For the text-containing cell, return its midpoint in (X, Y) coordinate format. 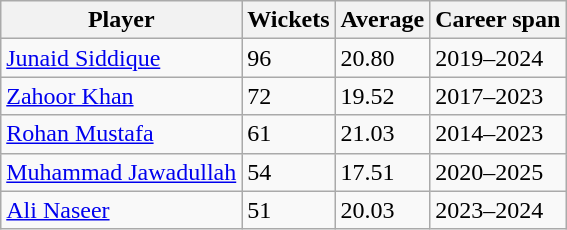
2019–2024 (498, 58)
Rohan Mustafa (122, 134)
20.03 (382, 210)
96 (288, 58)
2014–2023 (498, 134)
72 (288, 96)
Junaid Siddique (122, 58)
Player (122, 20)
17.51 (382, 172)
2020–2025 (498, 172)
Ali Naseer (122, 210)
Wickets (288, 20)
Career span (498, 20)
2023–2024 (498, 210)
Average (382, 20)
Zahoor Khan (122, 96)
21.03 (382, 134)
Muhammad Jawadullah (122, 172)
61 (288, 134)
51 (288, 210)
54 (288, 172)
2017–2023 (498, 96)
20.80 (382, 58)
19.52 (382, 96)
